Return the (X, Y) coordinate for the center point of the cell that contains the specified text.  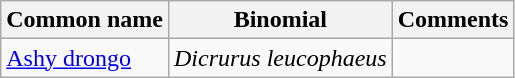
Ashy drongo (85, 58)
Common name (85, 20)
Dicrurus leucophaeus (280, 58)
Binomial (280, 20)
Comments (453, 20)
